Identify which cell holds the provided text, then report its [x, y] central coordinate. 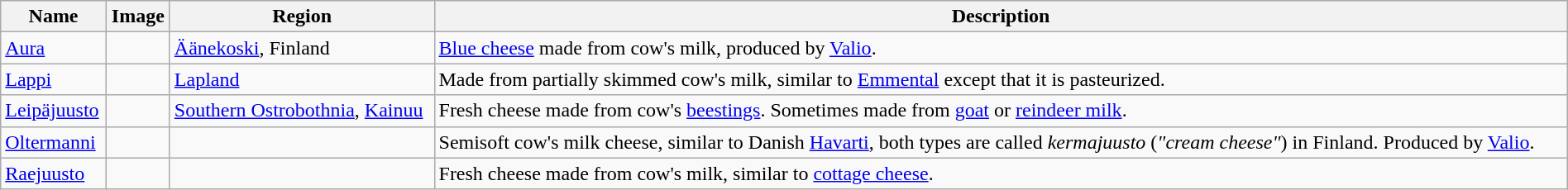
Aura [54, 48]
Image [137, 17]
Name [54, 17]
Äänekoski, Finland [302, 48]
Lapland [302, 79]
Raejuusto [54, 173]
Description [1001, 17]
Lappi [54, 79]
Made from partially skimmed cow's milk, similar to Emmental except that it is pasteurized. [1001, 79]
Fresh cheese made from cow's beestings. Sometimes made from goat or reindeer milk. [1001, 111]
Fresh cheese made from cow's milk, similar to cottage cheese. [1001, 173]
Leipäjuusto [54, 111]
Southern Ostrobothnia, Kainuu [302, 111]
Oltermanni [54, 142]
Blue cheese made from cow's milk, produced by Valio. [1001, 48]
Region [302, 17]
Semisoft cow's milk cheese, similar to Danish Havarti, both types are called kermajuusto ("cream cheese") in Finland. Produced by Valio. [1001, 142]
